Determine the [x, y] coordinate at the center of the cell enclosing the given text.  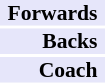
Coach [52, 70]
Backs [52, 41]
Forwards [52, 13]
